Identify which cell holds the provided text, then report its [X, Y] central coordinate. 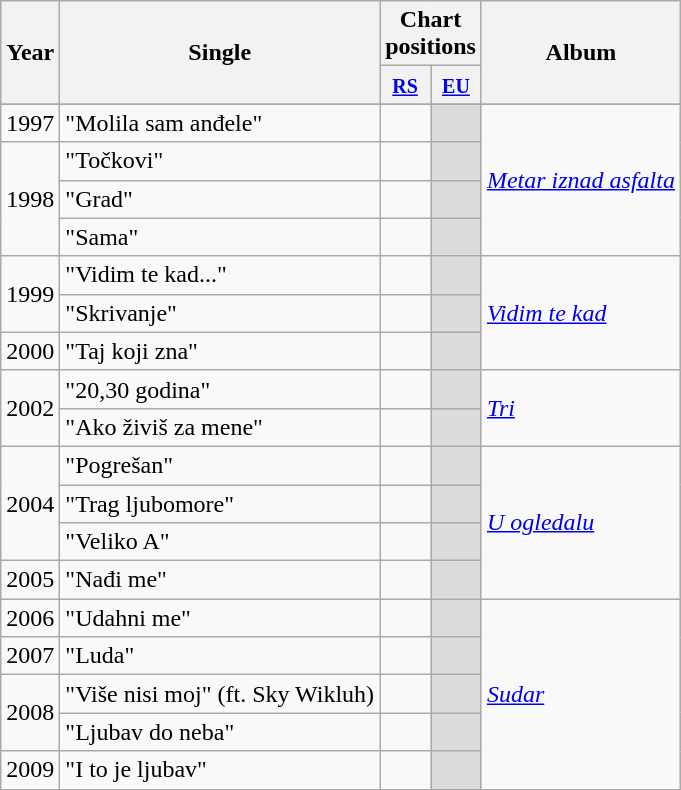
"Pogrešan" [220, 465]
Sudar [580, 694]
"I to je ljubav" [220, 770]
2008 [30, 713]
2002 [30, 408]
U ogledalu [580, 522]
Year [30, 52]
2007 [30, 656]
"Točkovi" [220, 161]
"Trag ljubomore" [220, 503]
Vidim te kad [580, 313]
2009 [30, 770]
"Sama" [220, 237]
RS [406, 85]
Chart positions [431, 34]
2000 [30, 351]
Single [220, 52]
2005 [30, 580]
"Taj koji zna" [220, 351]
1998 [30, 199]
EU [456, 85]
1997 [30, 123]
"Nađi me" [220, 580]
"Ako živiš za mene" [220, 427]
2004 [30, 503]
"Skrivanje" [220, 313]
"Vidim te kad..." [220, 275]
Metar iznad asfalta [580, 180]
"Veliko A" [220, 542]
"Grad" [220, 199]
"20,30 godina" [220, 389]
"Molila sam anđele" [220, 123]
"Više nisi moj" (ft. Sky Wikluh) [220, 694]
2006 [30, 618]
"Ljubav do neba" [220, 732]
"Udahni me" [220, 618]
"Luda" [220, 656]
1999 [30, 294]
Tri [580, 408]
Album [580, 52]
